Search for the cell housing the specified text and yield its [X, Y] center coordinate. 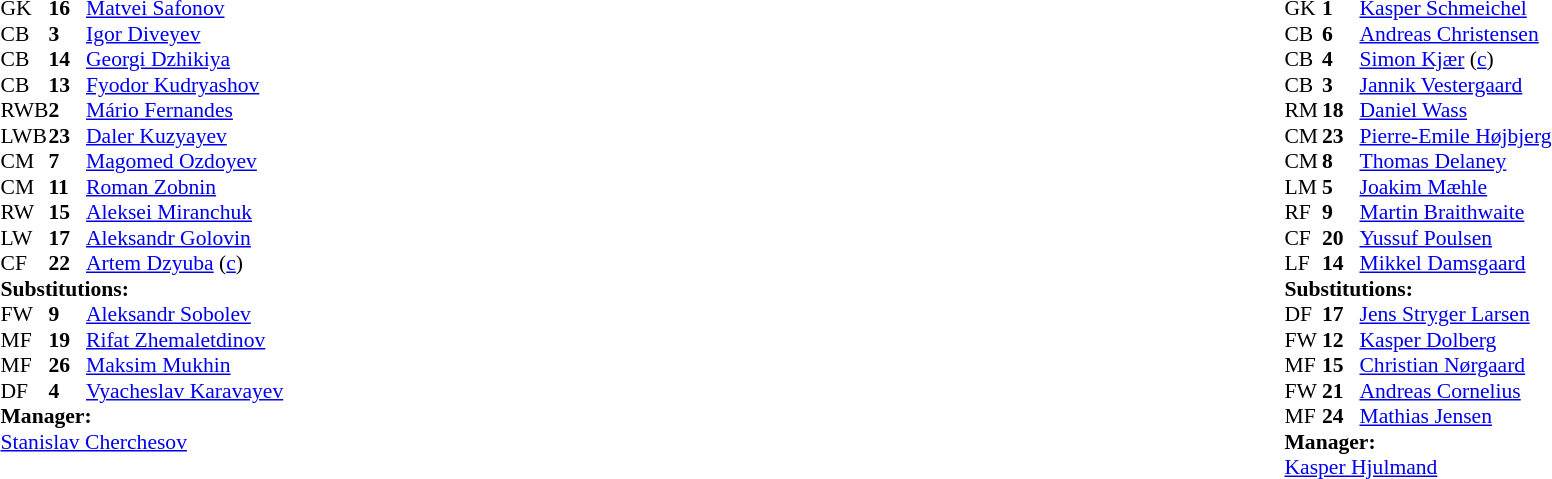
7 [67, 161]
Pierre-Emile Højbjerg [1455, 136]
RWB [24, 111]
Yussuf Poulsen [1455, 238]
LF [1303, 263]
LM [1303, 187]
Stanislav Cherchesov [142, 442]
20 [1341, 238]
RW [24, 213]
Aleksandr Golovin [184, 238]
Fyodor Kudryashov [184, 85]
Aleksandr Sobolev [184, 315]
Roman Zobnin [184, 187]
Maksim Mukhin [184, 365]
LWB [24, 136]
Magomed Ozdoyev [184, 161]
Jannik Vestergaard [1455, 85]
21 [1341, 391]
LW [24, 238]
5 [1341, 187]
Rifat Zhemaletdinov [184, 340]
Andreas Cornelius [1455, 391]
Thomas Delaney [1455, 161]
Mário Fernandes [184, 111]
Andreas Christensen [1455, 34]
Daniel Wass [1455, 111]
24 [1341, 417]
22 [67, 263]
Mathias Jensen [1455, 417]
13 [67, 85]
Georgi Dzhikiya [184, 59]
18 [1341, 111]
Mikkel Damsgaard [1455, 263]
19 [67, 340]
2 [67, 111]
Daler Kuzyayev [184, 136]
Joakim Mæhle [1455, 187]
26 [67, 365]
Artem Dzyuba (c) [184, 263]
Aleksei Miranchuk [184, 213]
Martin Braithwaite [1455, 213]
Vyacheslav Karavayev [184, 391]
11 [67, 187]
Christian Nørgaard [1455, 365]
RM [1303, 111]
RF [1303, 213]
6 [1341, 34]
8 [1341, 161]
Kasper Dolberg [1455, 340]
12 [1341, 340]
Simon Kjær (c) [1455, 59]
Jens Stryger Larsen [1455, 315]
Igor Diveyev [184, 34]
